Provide the [x, y] coordinate of the cell's center where the given text is located.  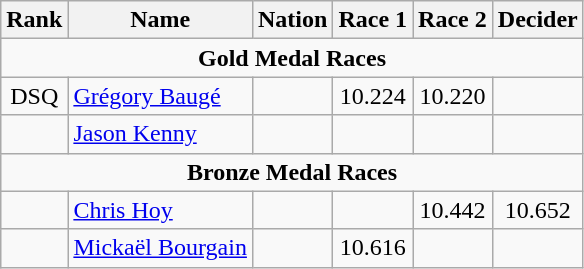
Race 1 [373, 20]
Chris Hoy [160, 210]
Decider [538, 20]
Nation [292, 20]
Jason Kenny [160, 134]
Name [160, 20]
10.442 [453, 210]
Gold Medal Races [292, 58]
Race 2 [453, 20]
Grégory Baugé [160, 96]
10.652 [538, 210]
Mickaël Bourgain [160, 248]
Bronze Medal Races [292, 172]
DSQ [34, 96]
10.220 [453, 96]
Rank [34, 20]
10.616 [373, 248]
10.224 [373, 96]
